Identify which cell holds the provided text, then report its [x, y] central coordinate. 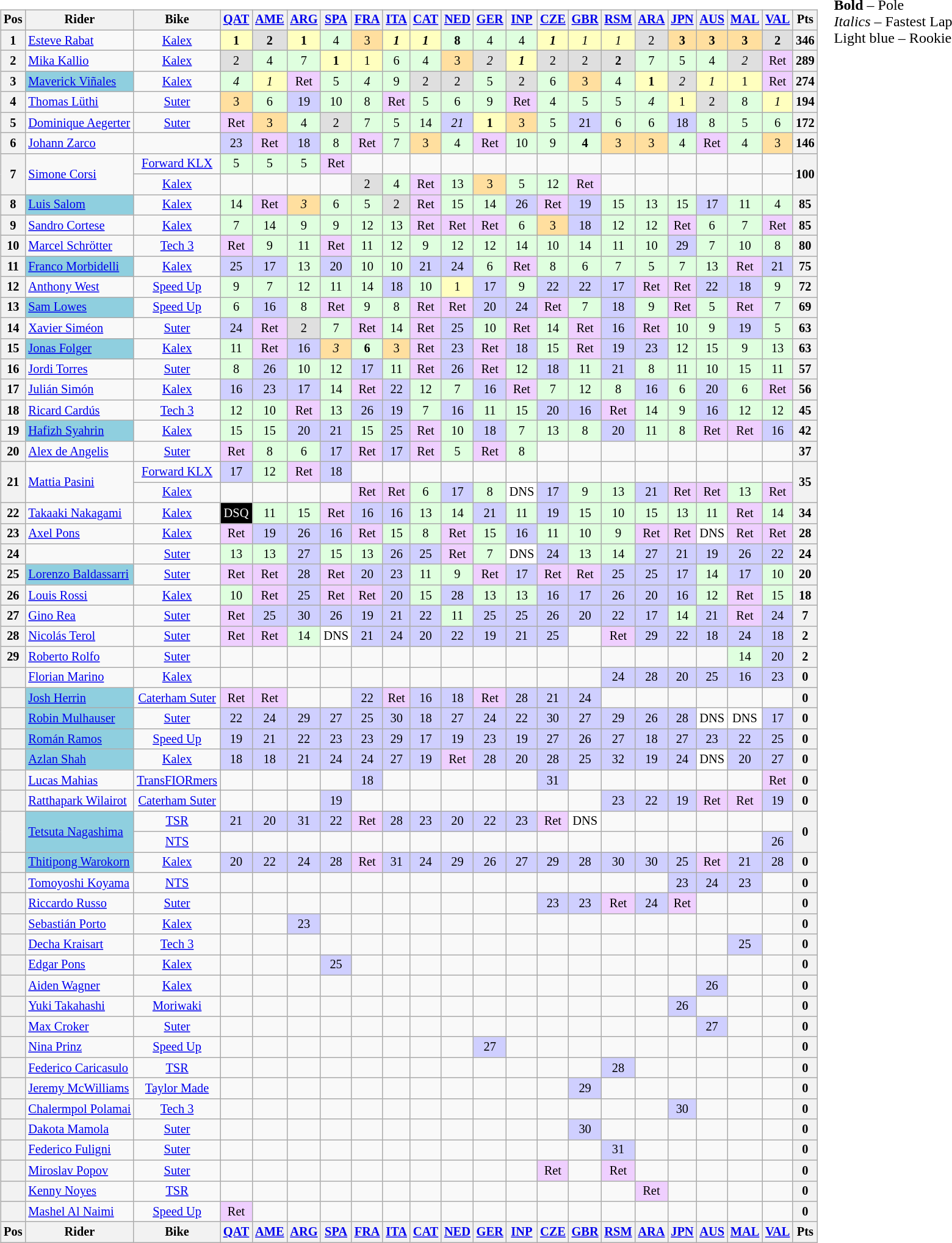
Simone Corsi [79, 173]
Jeremy McWilliams [79, 1089]
Decha Kraisart [79, 944]
32 [619, 759]
75 [805, 267]
Franco Morbidelli [79, 267]
Julián Simón [79, 390]
Miroslav Popov [79, 1170]
Maverick Viñales [79, 82]
Nina Prinz [79, 1047]
Nicolás Terol [79, 636]
Riccardo Russo [79, 904]
Roberto Rolfo [79, 657]
Alex de Angelis [79, 451]
DSQ [236, 513]
37 [805, 451]
Aiden Wagner [79, 985]
Azlan Shah [79, 759]
Gino Rea [79, 616]
Jordi Torres [79, 369]
Lorenzo Baldassarri [79, 574]
Román Ramos [79, 739]
100 [805, 173]
Sandro Cortese [79, 225]
Taylor Made [177, 1089]
Axel Pons [79, 534]
346 [805, 40]
Jonas Folger [79, 349]
Dakota Mamola [79, 1129]
Sebastián Porto [79, 924]
80 [805, 246]
Moriwaki [177, 1006]
34 [805, 513]
Florian Marino [79, 678]
56 [805, 390]
Robin Mulhauser [79, 719]
Edgar Pons [79, 965]
Josh Herrin [79, 698]
Xavier Siméon [79, 328]
289 [805, 61]
Louis Rossi [79, 595]
45 [805, 410]
Luis Salom [79, 205]
Mashel Al Naimi [79, 1212]
35 [805, 482]
Mattia Pasini [79, 482]
Esteve Rabat [79, 40]
Mika Kallio [79, 61]
Chalermpol Polamai [79, 1109]
TransFIORmers [177, 780]
Tetsuta Nagashima [79, 832]
69 [805, 308]
146 [805, 143]
Hafizh Syahrin [79, 431]
194 [805, 102]
172 [805, 123]
57 [805, 369]
Yuki Takahashi [79, 1006]
Takaaki Nakagami [79, 513]
72 [805, 287]
Federico Fuligni [79, 1150]
Sam Lowes [79, 308]
Johann Zarco [79, 143]
Dominique Aegerter [79, 123]
274 [805, 82]
Thitipong Warokorn [79, 863]
Ricard Cardús [79, 410]
Tomoyoshi Koyama [79, 883]
Anthony West [79, 287]
Kenny Noyes [79, 1191]
Federico Caricasulo [79, 1068]
Lucas Mahias [79, 780]
Ratthapark Wilairot [79, 801]
Thomas Lüthi [79, 102]
Marcel Schrötter [79, 246]
42 [805, 431]
Max Croker [79, 1027]
